Pinpoint the cell where the given text exists, returning its [X, Y] midpoint coordinate. 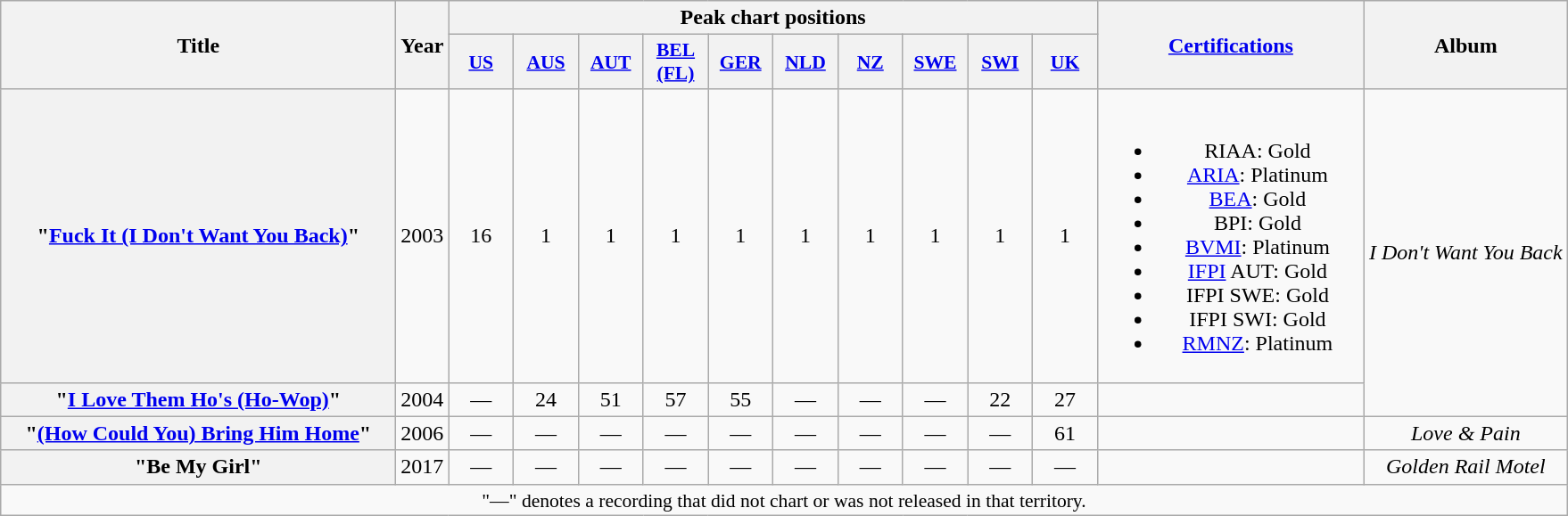
Album [1465, 45]
2006 [423, 433]
Title [198, 45]
51 [610, 399]
NLD [806, 62]
AUT [610, 62]
UK [1065, 62]
US [482, 62]
"Fuck It (I Don't Want You Back)" [198, 235]
"Be My Girl" [198, 467]
NZ [871, 62]
24 [546, 399]
SWI [1001, 62]
55 [740, 399]
I Don't Want You Back [1465, 253]
"I Love Them Ho's (Ho-Wop)" [198, 399]
Love & Pain [1465, 433]
2017 [423, 467]
61 [1065, 433]
2003 [423, 235]
GER [740, 62]
Golden Rail Motel [1465, 467]
22 [1001, 399]
27 [1065, 399]
57 [676, 399]
16 [482, 235]
"—" denotes a recording that did not chart or was not released in that territory. [784, 500]
Year [423, 45]
AUS [546, 62]
2004 [423, 399]
BEL(FL) [676, 62]
RIAA: GoldARIA: PlatinumBEA: GoldBPI: GoldBVMI: PlatinumIFPI AUT: GoldIFPI SWE: GoldIFPI SWI: GoldRMNZ: Platinum [1231, 235]
Peak chart positions [773, 18]
SWE [935, 62]
"(How Could You) Bring Him Home" [198, 433]
Certifications [1231, 45]
